Return the [x, y] coordinate for the center point of the cell that contains the specified text.  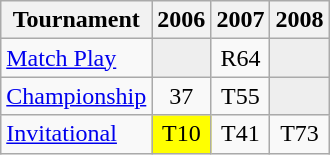
T41 [240, 134]
2007 [240, 20]
T73 [300, 134]
T10 [182, 134]
Tournament [76, 20]
2006 [182, 20]
Championship [76, 96]
R64 [240, 58]
Match Play [76, 58]
T55 [240, 96]
2008 [300, 20]
37 [182, 96]
Invitational [76, 134]
